Pinpoint the cell where the given text exists, returning its [X, Y] midpoint coordinate. 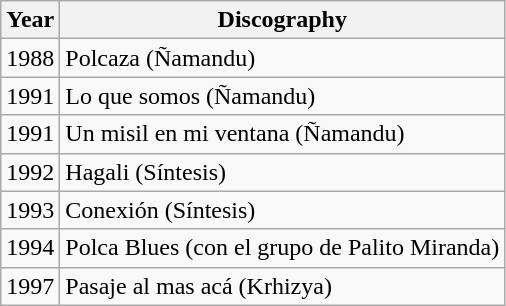
Conexión (Síntesis) [282, 210]
1997 [30, 286]
1993 [30, 210]
1988 [30, 58]
1992 [30, 172]
Pasaje al mas acá (Krhizya) [282, 286]
Polcaza (Ñamandu) [282, 58]
1994 [30, 248]
Un misil en mi ventana (Ñamandu) [282, 134]
Discography [282, 20]
Hagali (Síntesis) [282, 172]
Polca Blues (con el grupo de Palito Miranda) [282, 248]
Lo que somos (Ñamandu) [282, 96]
Year [30, 20]
